Extract the [X, Y] coordinate from the center of the cell holding the provided text.  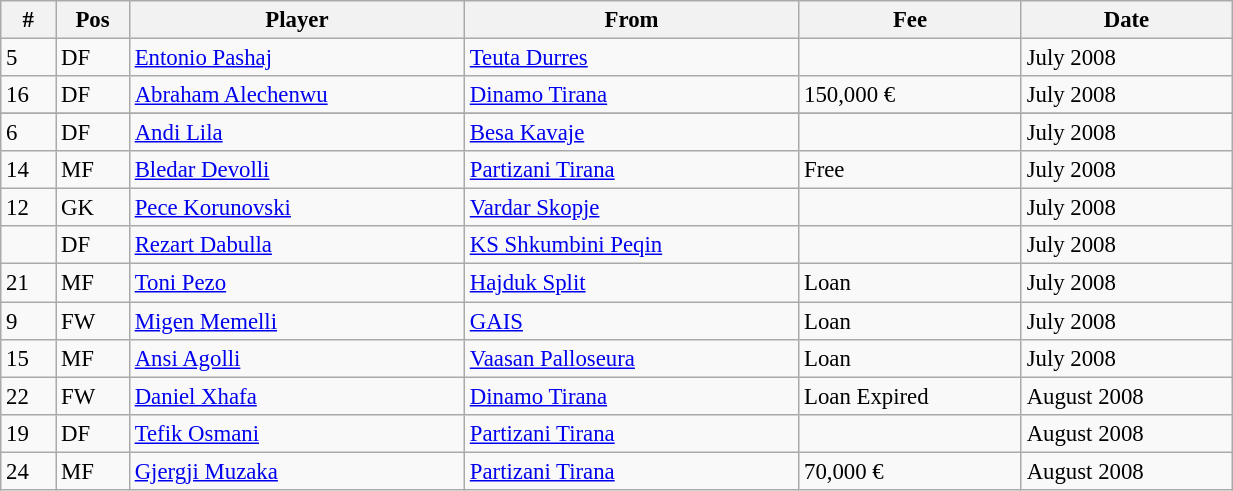
From [631, 20]
# [28, 20]
Hajduk Split [631, 283]
Player [296, 20]
KS Shkumbini Peqin [631, 245]
15 [28, 358]
22 [28, 396]
19 [28, 433]
5 [28, 58]
Migen Memelli [296, 321]
Bledar Devolli [296, 170]
Ansi Agolli [296, 358]
21 [28, 283]
Vardar Skopje [631, 208]
GK [93, 208]
Rezart Dabulla [296, 245]
Besa Kavaje [631, 133]
9 [28, 321]
24 [28, 471]
Date [1126, 20]
Tefik Osmani [296, 433]
Free [910, 170]
Fee [910, 20]
Gjergji Muzaka [296, 471]
Pece Korunovski [296, 208]
Entonio Pashaj [296, 58]
Loan Expired [910, 396]
Teuta Durres [631, 58]
Daniel Xhafa [296, 396]
Andi Lila [296, 133]
GAIS [631, 321]
Abraham Alechenwu [296, 95]
12 [28, 208]
70,000 € [910, 471]
16 [28, 95]
14 [28, 170]
Vaasan Palloseura [631, 358]
Pos [93, 20]
150,000 € [910, 95]
Toni Pezo [296, 283]
6 [28, 133]
